Return (x, y) of the center of cell containing provided text 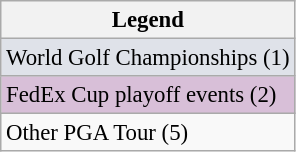
World Golf Championships (1) (148, 58)
FedEx Cup playoff events (2) (148, 95)
Other PGA Tour (5) (148, 133)
Legend (148, 20)
